Provide the (X, Y) coordinate of the cell's center where the given text is located.  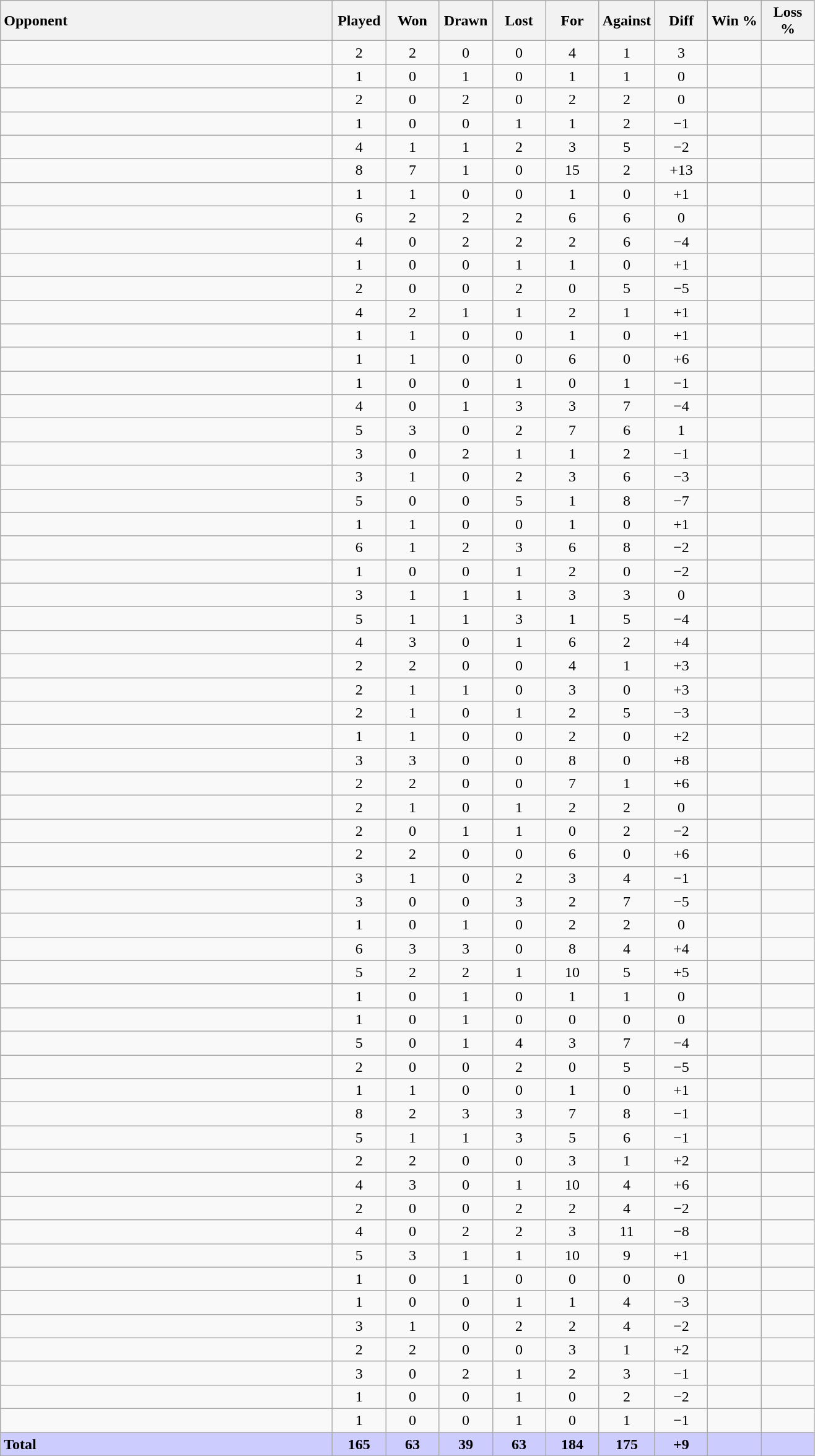
Diff (681, 21)
+8 (681, 760)
165 (359, 1444)
Against (627, 21)
+13 (681, 170)
Played (359, 21)
Drawn (466, 21)
11 (627, 1232)
9 (627, 1255)
+9 (681, 1444)
−8 (681, 1232)
Total (167, 1444)
184 (572, 1444)
For (572, 21)
Win % (734, 21)
+5 (681, 972)
Lost (519, 21)
15 (572, 170)
175 (627, 1444)
Loss % (788, 21)
Won (412, 21)
39 (466, 1444)
Opponent (167, 21)
−7 (681, 501)
